Extract the (X, Y) coordinate from the center of the cell holding the provided text.  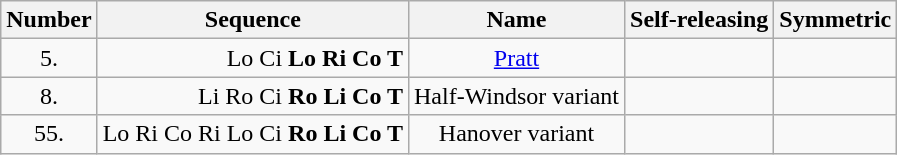
Lo Ci Lo Ri Co T (252, 58)
Li Ro Ci Ro Li Co T (252, 96)
Name (516, 20)
8. (49, 96)
Sequence (252, 20)
Symmetric (836, 20)
Lo Ri Co Ri Lo Ci Ro Li Co T (252, 134)
5. (49, 58)
Self-releasing (700, 20)
Half-Windsor variant (516, 96)
Hanover variant (516, 134)
Pratt (516, 58)
Number (49, 20)
55. (49, 134)
